Identify which cell holds the provided text, then report its [X, Y] central coordinate. 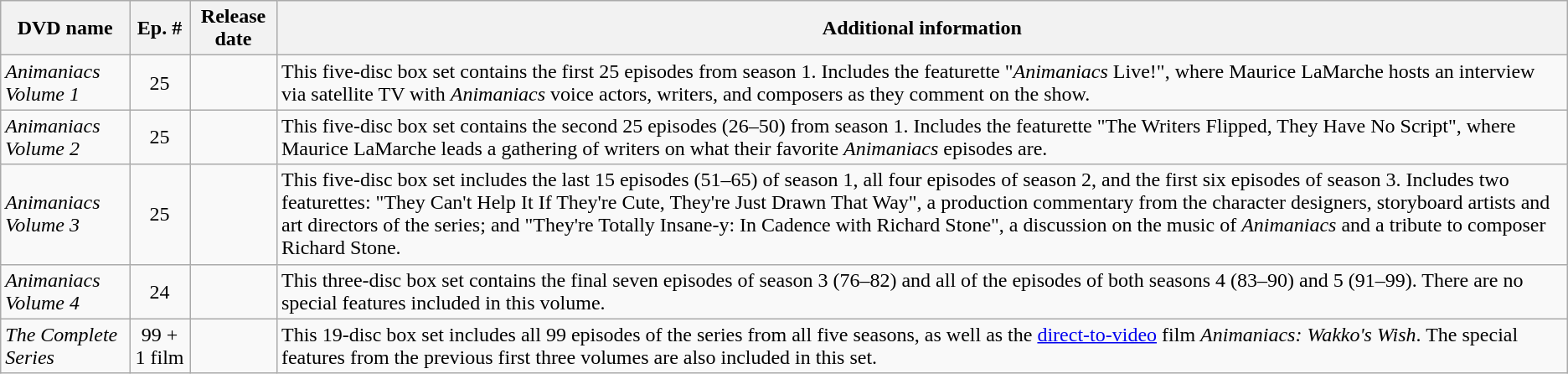
The Complete Series [65, 345]
Additional information [921, 29]
Animaniacs Volume 1 [65, 82]
Release date [234, 29]
Animaniacs Volume 4 [65, 292]
Animaniacs Volume 3 [65, 215]
24 [160, 292]
DVD name [65, 29]
99 + 1 film [160, 345]
Animaniacs Volume 2 [65, 138]
Ep. # [160, 29]
